Return [x, y] of the center of cell containing provided text 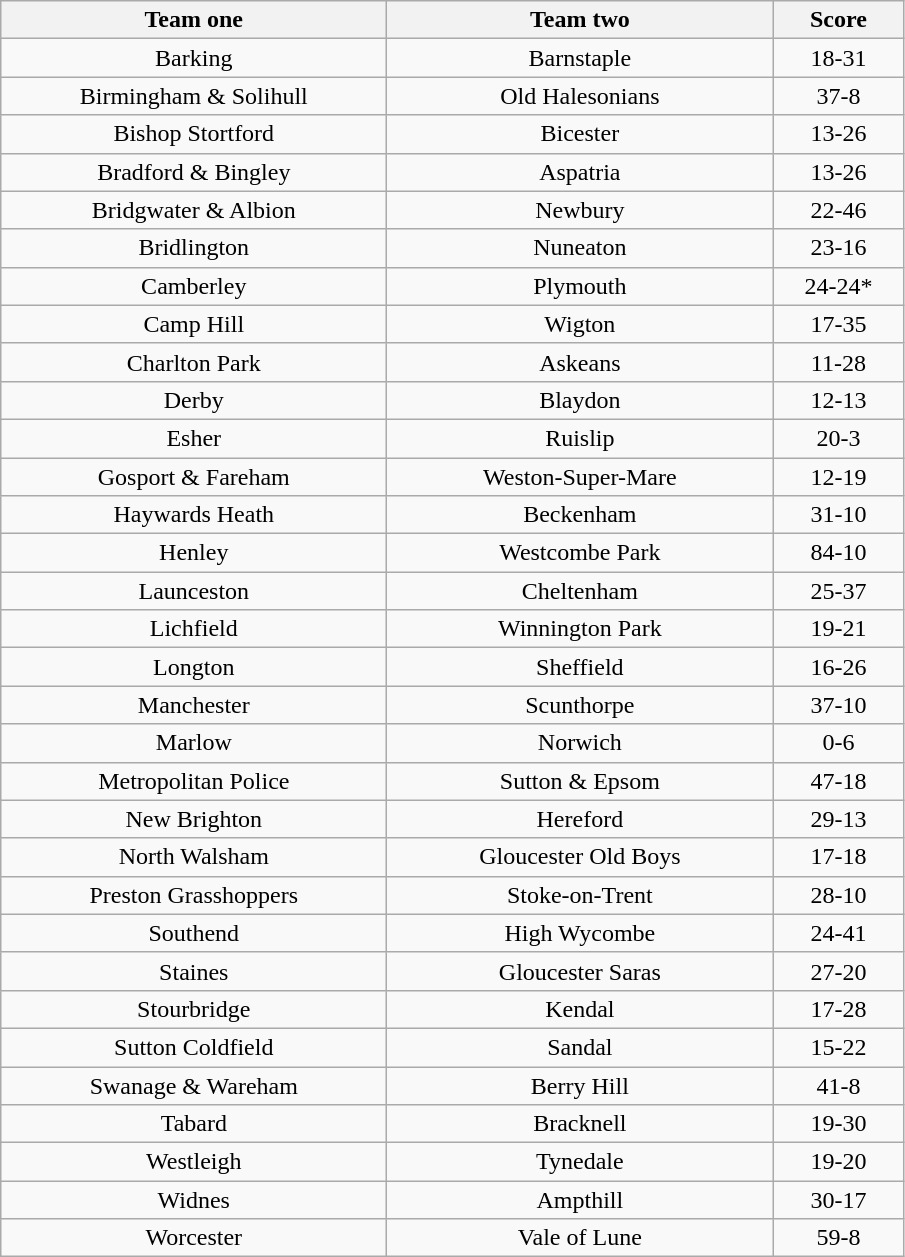
Askeans [580, 362]
37-8 [838, 96]
Gloucester Old Boys [580, 857]
37-10 [838, 705]
Launceston [194, 591]
Bicester [580, 134]
28-10 [838, 895]
16-26 [838, 667]
12-13 [838, 400]
Henley [194, 553]
Hereford [580, 819]
Bridlington [194, 248]
27-20 [838, 971]
Ruislip [580, 438]
Manchester [194, 705]
Westleigh [194, 1162]
Old Halesonians [580, 96]
19-20 [838, 1162]
Scunthorpe [580, 705]
New Brighton [194, 819]
11-28 [838, 362]
19-21 [838, 629]
Kendal [580, 1009]
Derby [194, 400]
47-18 [838, 781]
Stoke-on-Trent [580, 895]
Westcombe Park [580, 553]
Stourbridge [194, 1009]
Gloucester Saras [580, 971]
Widnes [194, 1200]
24-41 [838, 933]
Worcester [194, 1238]
Longton [194, 667]
Weston-Super-Mare [580, 477]
17-28 [838, 1009]
Norwich [580, 743]
31-10 [838, 515]
Tabard [194, 1124]
North Walsham [194, 857]
Score [838, 20]
Tynedale [580, 1162]
Wigton [580, 324]
0-6 [838, 743]
Charlton Park [194, 362]
Newbury [580, 210]
25-37 [838, 591]
High Wycombe [580, 933]
Sutton & Epsom [580, 781]
20-3 [838, 438]
Bishop Stortford [194, 134]
29-13 [838, 819]
Bradford & Bingley [194, 172]
Barking [194, 58]
30-17 [838, 1200]
Ampthill [580, 1200]
Sheffield [580, 667]
41-8 [838, 1085]
Southend [194, 933]
Camberley [194, 286]
Vale of Lune [580, 1238]
Bracknell [580, 1124]
Swanage & Wareham [194, 1085]
Team one [194, 20]
Gosport & Fareham [194, 477]
Nuneaton [580, 248]
24-24* [838, 286]
Team two [580, 20]
Esher [194, 438]
Cheltenham [580, 591]
15-22 [838, 1047]
23-16 [838, 248]
Sutton Coldfield [194, 1047]
22-46 [838, 210]
Winnington Park [580, 629]
Birmingham & Solihull [194, 96]
84-10 [838, 553]
Barnstaple [580, 58]
59-8 [838, 1238]
17-35 [838, 324]
Plymouth [580, 286]
Bridgwater & Albion [194, 210]
Lichfield [194, 629]
Haywards Heath [194, 515]
Aspatria [580, 172]
Berry Hill [580, 1085]
19-30 [838, 1124]
18-31 [838, 58]
Marlow [194, 743]
17-18 [838, 857]
Staines [194, 971]
Preston Grasshoppers [194, 895]
Blaydon [580, 400]
12-19 [838, 477]
Metropolitan Police [194, 781]
Camp Hill [194, 324]
Sandal [580, 1047]
Beckenham [580, 515]
